Identify which cell holds the provided text, then report its (X, Y) central coordinate. 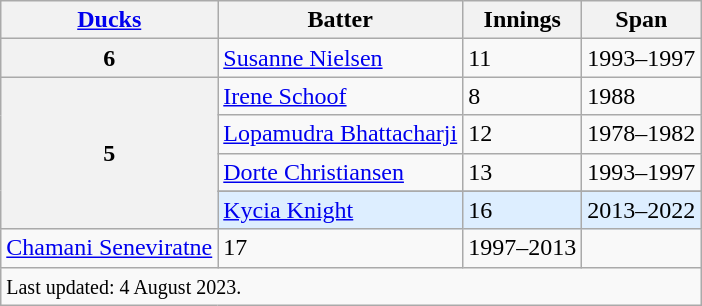
Dorte Christiansen (340, 172)
Last updated: 4 August 2023. (351, 286)
Irene Schoof (340, 96)
17 (340, 248)
Kycia Knight (340, 210)
5 (110, 153)
13 (522, 172)
1988 (642, 96)
8 (522, 96)
1978–1982 (642, 134)
Lopamudra Bhattacharji (340, 134)
Ducks (110, 20)
1997–2013 (522, 248)
12 (522, 134)
Batter (340, 20)
11 (522, 58)
Chamani Seneviratne (110, 248)
Span (642, 20)
6 (110, 58)
2013–2022 (642, 210)
Innings (522, 20)
16 (522, 210)
Susanne Nielsen (340, 58)
